Scan for the cell matching the given text and deliver its (x, y) coordinate at center. 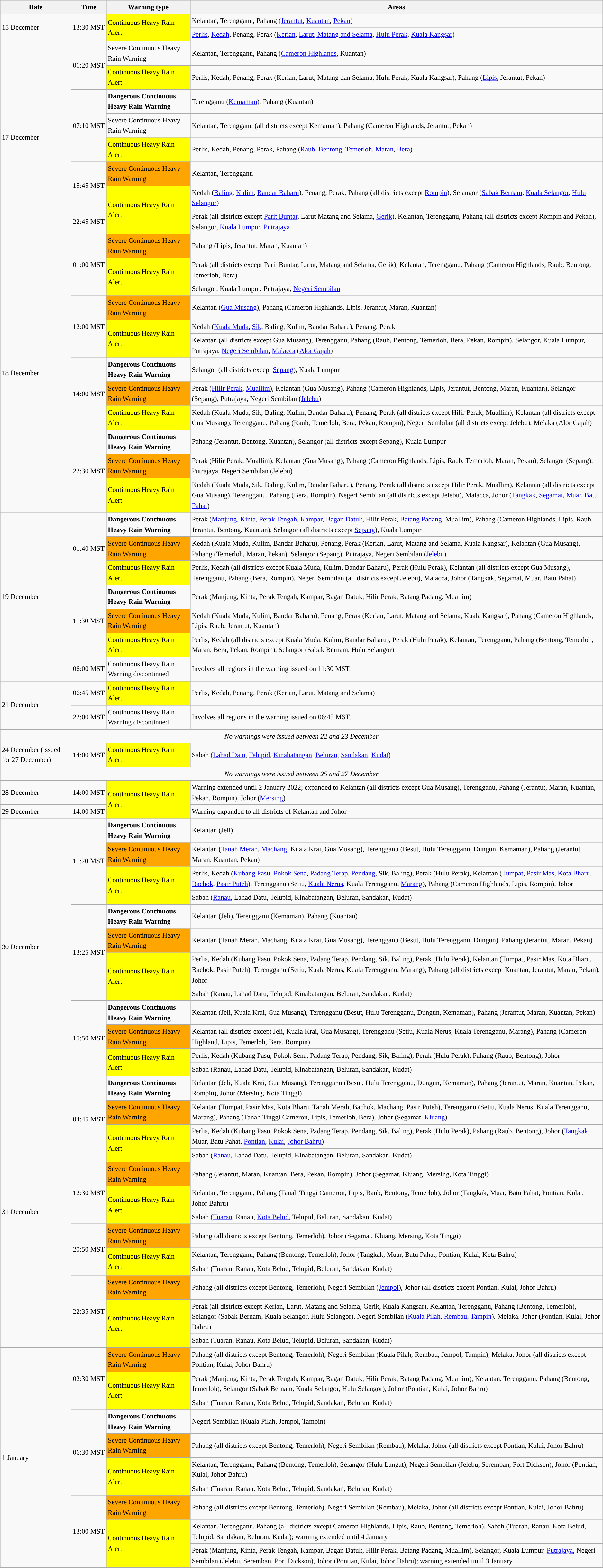
13:30 MST (89, 28)
12:30 MST (89, 1193)
13:25 MST (89, 953)
06:30 MST (89, 1453)
Selangor, Kuala Lumpur, Putrajaya, Negeri Sembilan (396, 289)
02:30 MST (89, 1379)
07:10 MST (89, 125)
Kelantan, Terengganu, Pahang (Tanah Tinggi Cameron, Lipis, Raub, Bentong, Temerloh), Johor (Tangkak, Muar, Batu Pahat, Pontian, Kulai, Johor Bahru) (396, 1199)
Negeri Sembilan (Kuala Pilah, Jempol, Tampin) (396, 1422)
22:30 MST (89, 471)
Selangor (all districts except Sepang), Kuala Lumpur (396, 370)
Perak (Manjung, Kinta, Perak Tengah, Kampar, Bagan Datuk, Hilir Perak, Batang Padang, Muallim) (396, 597)
29 December (36, 811)
Terengganu (Kemaman), Pahang (Kuantan) (396, 102)
15:45 MST (89, 186)
Time (89, 7)
20:50 MST (89, 1250)
15:50 MST (89, 1038)
12:00 MST (89, 327)
Sabah (Lahad Datu, Telupid, Kinabatangan, Beluran, Sandakan, Kudat) (396, 755)
15 December (36, 28)
Kelantan, Terengganu, Pahang (Bentong, Temerloh), Johor (Tangkak, Muar, Batu Pahat, Pontian, Kulai, Kota Bahru) (396, 1255)
Areas (396, 7)
Pahang (Jerantut, Maran, Kuantan, Bera, Pekan, Rompin), Johor (Segamat, Kluang, Mersing, Kota Tinggi) (396, 1174)
04:45 MST (89, 1119)
Kelantan (Jeli), Terengganu (Kemaman), Pahang (Kuantan) (396, 916)
19 December (36, 597)
Warning expanded to all districts of Kelantan and Johor (396, 811)
No warnings were issued between 22 and 23 December (302, 736)
01:20 MST (89, 66)
Perlis, Kedah, Penang, Perak (Kerian, Larut, Matang dan Selama, Hulu Perak, Kuala Kangsar), Pahang (Lipis, Jerantut, Pekan) (396, 78)
22:45 MST (89, 222)
Warning type (148, 7)
Kelantan (Tanah Merah, Machang, Kuala Krai, Gua Musang), Terengganu (Besut, Hulu Terengganu, Dungun), Pahang (Jerantut, Maran, Pekan) (396, 941)
Pahang (all districts except Bentong, Temerloh), Johor (Segamat, Kluang, Mersing, Kota Tinggi) (396, 1236)
06:45 MST (89, 693)
Pahang (all districts except Bentong, Temerloh), Negeri Sembilan (Jempol), Johor (all districts except Pontian, Kulai, Johor Bahru) (396, 1287)
No warnings were issued between 25 and 27 December (302, 774)
11:20 MST (89, 862)
01:40 MST (89, 548)
22:00 MST (89, 718)
24 December (issued for 27 December) (36, 755)
Kelantan, Terengganu (all districts except Kemaman), Pahang (Cameron Highlands, Jerantut, Pekan) (396, 125)
Date (36, 7)
Involves all regions in the warning issued on 11:30 MST. (396, 669)
11:30 MST (89, 621)
Kedah (Baling, Kulim, Bandar Baharu), Penang, Perak, Pahang (all districts except Rompin), Selangor (Sabak Bernam, Kuala Selangor, Hulu Selangor) (396, 198)
Kelantan (Jeli, Kuala Krai, Gua Musang), Terengganu (Besut, Hulu Terengganu, Dungun, Kemaman), Pahang (Jerantut, Maran, Kuantan, Pekan) (396, 1013)
17 December (36, 138)
Kelantan (Gua Musang), Pahang (Cameron Highlands, Lipis, Jerantut, Maran, Kuantan) (396, 308)
30 December (36, 947)
Pahang (Jerantut, Bentong, Kuantan), Selangor (all districts except Sepang), Kuala Lumpur (396, 442)
Perlis, Kedah, Penang, Perak (Kerian, Larut, Matang and Selama) (396, 693)
1 January (36, 1458)
01:00 MST (89, 265)
Kedah (Kuala Muda, Sik, Baling, Kulim, Bandar Baharu), Penang, Perak (396, 327)
18 December (36, 373)
Pahang (Lipis, Jerantut, Maran, Kuantan) (396, 246)
Kelantan, Terengganu, Pahang (Cameron Highlands, Kuantan) (396, 53)
Involves all regions in the warning issued on 06:45 MST. (396, 718)
31 December (36, 1212)
Perlis, Kedah, Penang, Perak, Pahang (Raub, Bentong, Temerloh, Maran, Bera) (396, 150)
Kelantan (Jeli) (396, 831)
Perlis, Kedah (Kubang Pasu, Pokok Sena, Padang Terap, Pendang, Sik, Baling), Perak (Hulu Perak), Pahang (Raub, Bentong), Johor (396, 1056)
06:00 MST (89, 669)
22:35 MST (89, 1312)
Kelantan, Terengganu (396, 174)
28 December (36, 793)
21 December (36, 705)
Kelantan, Terengganu, Pahang (Jerantut, Kuantan, Pekan) (396, 21)
Perlis, Kedah, Penang, Perak (Kerian, Larut, Matang and Selama, Hulu Perak, Kuala Kangsar) (396, 35)
13:00 MST (89, 1532)
